Find where the given text appears and provide that cell's center as [X, Y] coordinate. 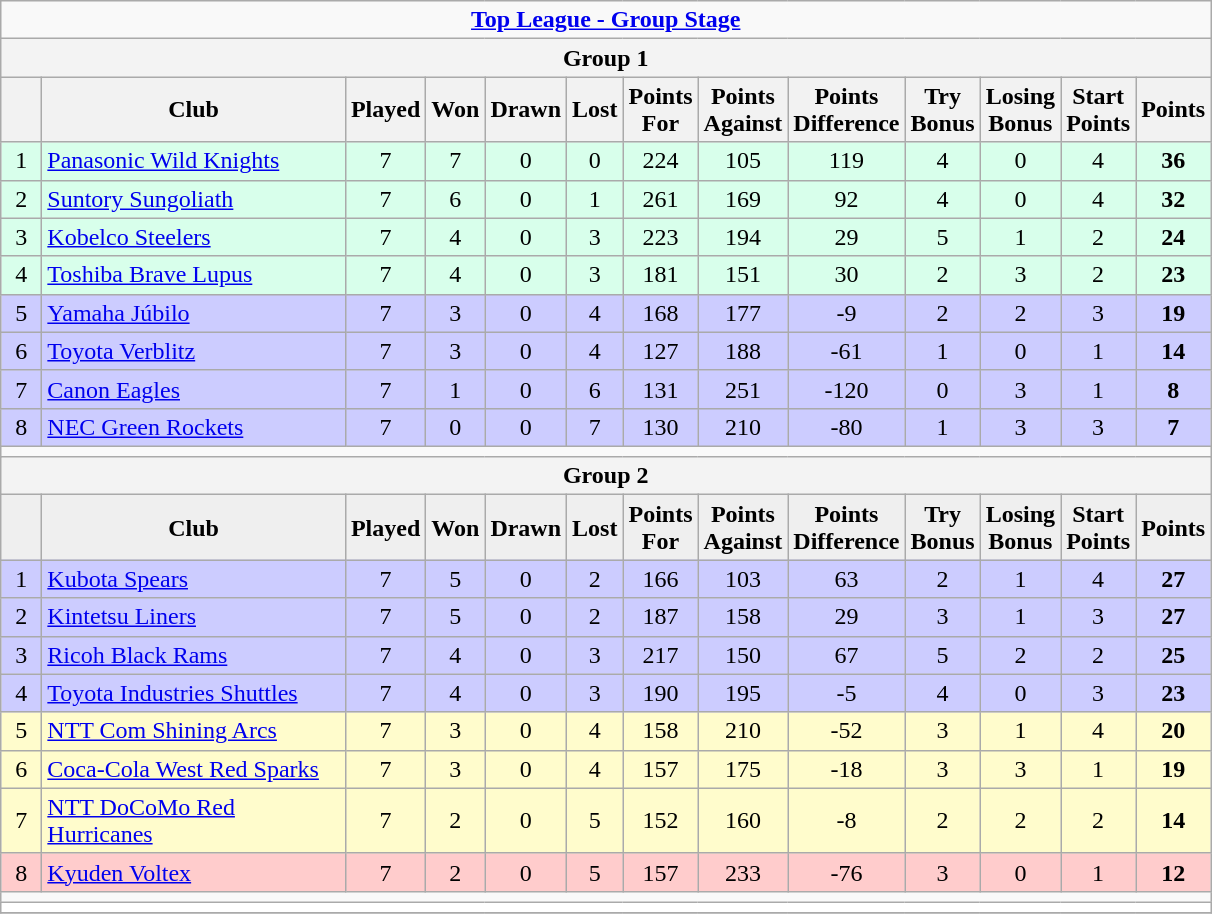
105 [743, 161]
103 [743, 579]
Panasonic Wild Knights [194, 161]
Toyota Industries Shuttles [194, 693]
127 [660, 351]
Kyuden Voltex [194, 872]
187 [660, 617]
152 [660, 820]
Group 1 [606, 58]
24 [1174, 237]
150 [743, 655]
Kintetsu Liners [194, 617]
Coca-Cola West Red Sparks [194, 769]
25 [1174, 655]
Group 2 [606, 476]
67 [846, 655]
Toyota Verblitz [194, 351]
32 [1174, 199]
224 [660, 161]
Kubota Spears [194, 579]
63 [846, 579]
-80 [846, 427]
Toshiba Brave Lupus [194, 275]
168 [660, 313]
261 [660, 199]
169 [743, 199]
175 [743, 769]
36 [1174, 161]
-8 [846, 820]
NTT Com Shining Arcs [194, 731]
NTT DoCoMo Red Hurricanes [194, 820]
92 [846, 199]
-5 [846, 693]
30 [846, 275]
188 [743, 351]
195 [743, 693]
223 [660, 237]
-76 [846, 872]
Kobelco Steelers [194, 237]
Suntory Sungoliath [194, 199]
Canon Eagles [194, 389]
151 [743, 275]
194 [743, 237]
Ricoh Black Rams [194, 655]
160 [743, 820]
181 [660, 275]
177 [743, 313]
-18 [846, 769]
-52 [846, 731]
166 [660, 579]
-61 [846, 351]
-120 [846, 389]
NEC Green Rockets [194, 427]
217 [660, 655]
131 [660, 389]
Yamaha Júbilo [194, 313]
190 [660, 693]
119 [846, 161]
Top League - Group Stage [606, 20]
-9 [846, 313]
20 [1174, 731]
233 [743, 872]
251 [743, 389]
130 [660, 427]
12 [1174, 872]
